Detect which cell encompasses the target text, then output its (x, y) center coordinate. 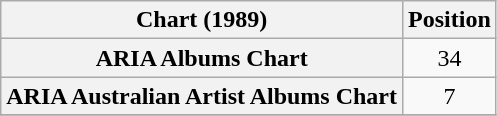
7 (450, 96)
34 (450, 58)
Chart (1989) (202, 20)
ARIA Australian Artist Albums Chart (202, 96)
Position (450, 20)
ARIA Albums Chart (202, 58)
